Determine the (X, Y) coordinate at the center of the cell enclosing the given text.  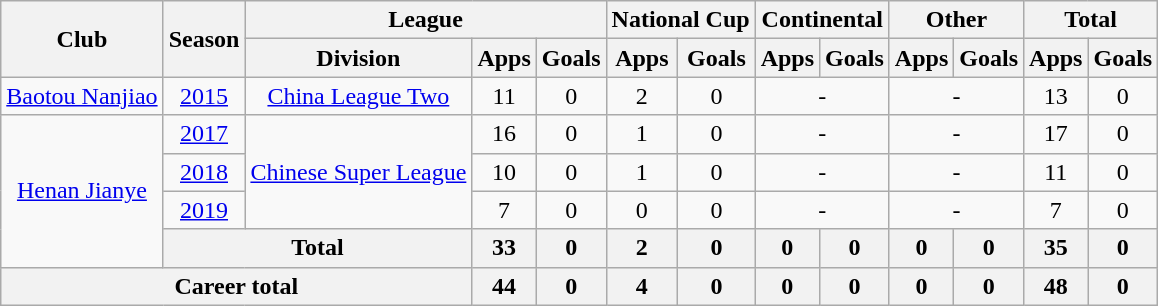
Career total (236, 286)
33 (504, 248)
Other (956, 20)
10 (504, 172)
2017 (204, 134)
44 (504, 286)
China League Two (358, 96)
Season (204, 39)
16 (504, 134)
48 (1056, 286)
2015 (204, 96)
Henan Jianye (82, 191)
4 (642, 286)
17 (1056, 134)
League (426, 20)
Chinese Super League (358, 172)
Division (358, 58)
Baotou Nanjiao (82, 96)
13 (1056, 96)
Club (82, 39)
National Cup (680, 20)
2019 (204, 210)
Continental (822, 20)
35 (1056, 248)
2018 (204, 172)
